Detect which cell encompasses the target text, then output its (X, Y) center coordinate. 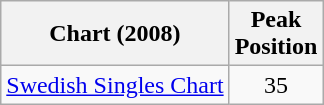
35 (276, 85)
Chart (2008) (115, 34)
PeakPosition (276, 34)
Swedish Singles Chart (115, 85)
